Find where the given text appears and provide that cell's center as (x, y) coordinate. 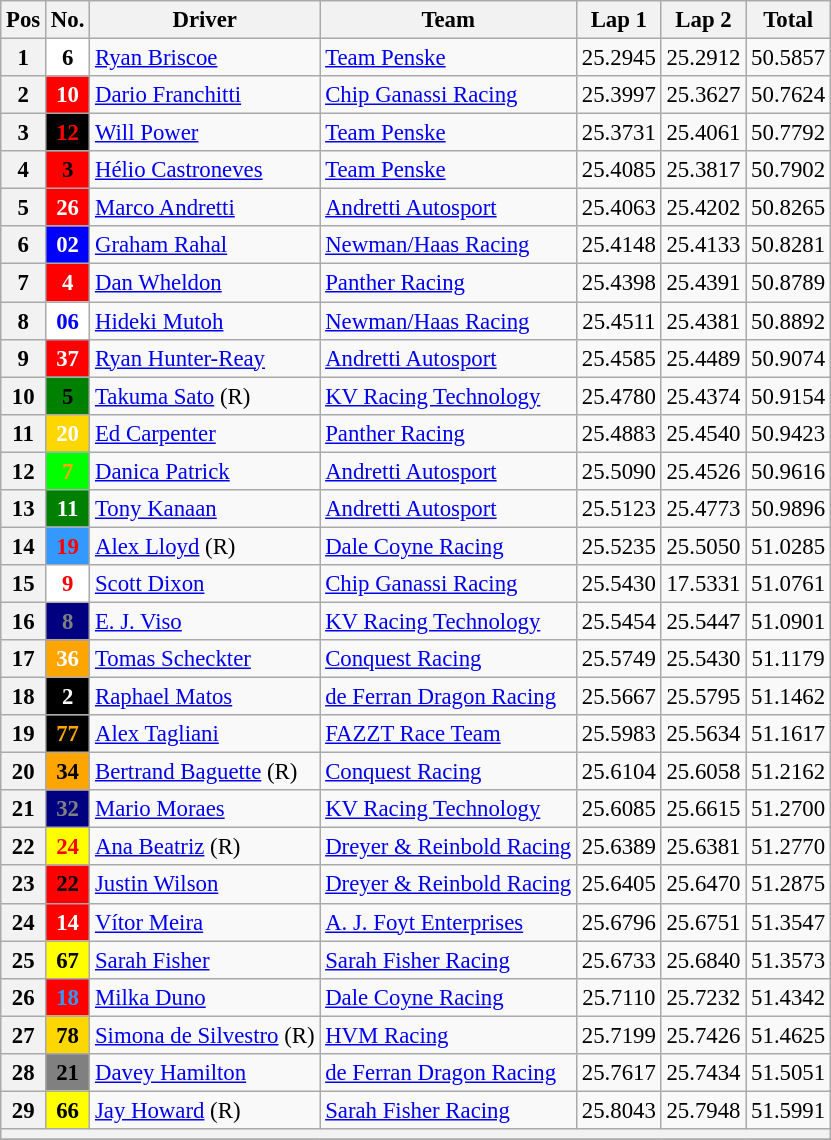
50.9074 (788, 358)
25.6381 (704, 847)
25.5447 (704, 621)
51.4342 (788, 997)
25.5795 (704, 697)
25.5454 (620, 621)
50.5857 (788, 58)
50.8789 (788, 283)
Danica Patrick (205, 471)
34 (68, 772)
1 (24, 58)
13 (24, 509)
36 (68, 659)
Marco Andretti (205, 208)
25.6389 (620, 847)
27 (24, 1035)
25.7434 (704, 1073)
16 (24, 621)
25.6733 (620, 960)
51.1179 (788, 659)
Mario Moraes (205, 809)
25.4585 (620, 358)
25.3997 (620, 95)
23 (24, 885)
25.4883 (620, 433)
51.0285 (788, 546)
51.0761 (788, 584)
50.8265 (788, 208)
25.2912 (704, 58)
Driver (205, 20)
51.4625 (788, 1035)
Alex Lloyd (R) (205, 546)
51.2700 (788, 809)
51.5051 (788, 1073)
66 (68, 1110)
Simona de Silvestro (R) (205, 1035)
25.4061 (704, 133)
77 (68, 734)
25.4202 (704, 208)
25.5050 (704, 546)
51.3547 (788, 922)
25.4133 (704, 245)
51.5991 (788, 1110)
Ana Beatriz (R) (205, 847)
E. J. Viso (205, 621)
25.8043 (620, 1110)
Ed Carpenter (205, 433)
Hélio Castroneves (205, 170)
25.6104 (620, 772)
50.8892 (788, 321)
25.5235 (620, 546)
17.5331 (704, 584)
Hideki Mutoh (205, 321)
25.4773 (704, 509)
No. (68, 20)
25 (24, 960)
25.6751 (704, 922)
02 (68, 245)
51.1617 (788, 734)
25.4391 (704, 283)
Ryan Briscoe (205, 58)
Team (448, 20)
50.9616 (788, 471)
50.7902 (788, 170)
25.4540 (704, 433)
25.5634 (704, 734)
15 (24, 584)
Jay Howard (R) (205, 1110)
Alex Tagliani (205, 734)
25.4526 (704, 471)
25.5749 (620, 659)
25.6405 (620, 885)
Tomas Scheckter (205, 659)
51.3573 (788, 960)
25.4381 (704, 321)
25.4511 (620, 321)
17 (24, 659)
06 (68, 321)
Sarah Fisher (205, 960)
50.9896 (788, 509)
Raphael Matos (205, 697)
Graham Rahal (205, 245)
A. J. Foyt Enterprises (448, 922)
Vítor Meira (205, 922)
29 (24, 1110)
Milka Duno (205, 997)
25.6058 (704, 772)
50.9423 (788, 433)
32 (68, 809)
50.8281 (788, 245)
Bertrand Baguette (R) (205, 772)
25.7232 (704, 997)
Takuma Sato (R) (205, 396)
25.6840 (704, 960)
HVM Racing (448, 1035)
25.7617 (620, 1073)
25.5667 (620, 697)
Lap 2 (704, 20)
Dario Franchitti (205, 95)
51.2875 (788, 885)
25.7199 (620, 1035)
Dan Wheldon (205, 283)
Lap 1 (620, 20)
50.9154 (788, 396)
50.7792 (788, 133)
28 (24, 1073)
Total (788, 20)
25.3731 (620, 133)
25.4398 (620, 283)
25.3627 (704, 95)
25.4489 (704, 358)
25.4374 (704, 396)
Pos (24, 20)
25.5090 (620, 471)
25.2945 (620, 58)
25.6470 (704, 885)
25.7948 (704, 1110)
Davey Hamilton (205, 1073)
25.4780 (620, 396)
25.4063 (620, 208)
Tony Kanaan (205, 509)
25.3817 (704, 170)
Ryan Hunter-Reay (205, 358)
50.7624 (788, 95)
67 (68, 960)
78 (68, 1035)
Will Power (205, 133)
25.4085 (620, 170)
25.6615 (704, 809)
25.6796 (620, 922)
25.6085 (620, 809)
37 (68, 358)
51.0901 (788, 621)
51.2162 (788, 772)
25.5983 (620, 734)
25.7426 (704, 1035)
Justin Wilson (205, 885)
25.4148 (620, 245)
51.1462 (788, 697)
25.5123 (620, 509)
Scott Dixon (205, 584)
51.2770 (788, 847)
25.7110 (620, 997)
FAZZT Race Team (448, 734)
